Extract the [X, Y] coordinate from the center of the cell holding the provided text.  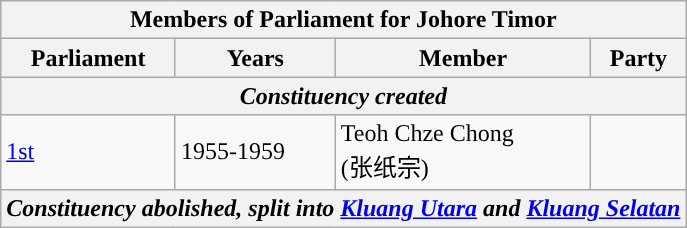
Years [255, 58]
Members of Parliament for Johore Timor [344, 20]
Constituency created [344, 96]
1st [88, 152]
Party [638, 58]
Teoh Chze Chong (张纸宗) [463, 152]
Parliament [88, 58]
Constituency abolished, split into Kluang Utara and Kluang Selatan [344, 208]
Member [463, 58]
1955-1959 [255, 152]
